Identify which cell holds the provided text, then report its [X, Y] central coordinate. 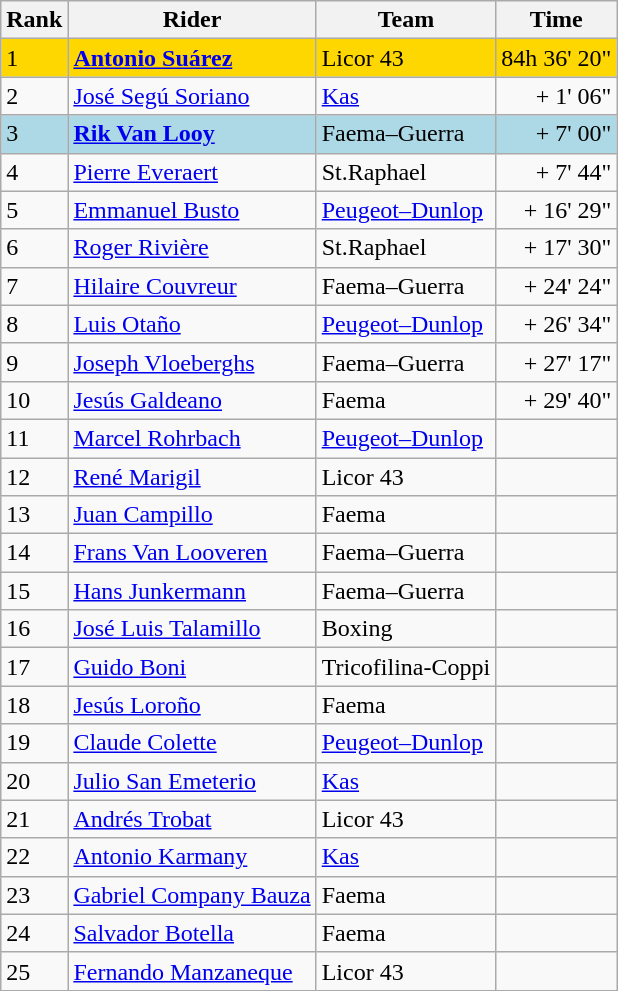
Antonio Karmany [192, 857]
4 [34, 172]
7 [34, 286]
+ 24' 24" [556, 286]
Fernando Manzaneque [192, 971]
Emmanuel Busto [192, 210]
+ 26' 34" [556, 324]
Rider [192, 20]
Pierre Everaert [192, 172]
12 [34, 477]
Antonio Suárez [192, 58]
24 [34, 933]
Rank [34, 20]
2 [34, 96]
10 [34, 400]
Salvador Botella [192, 933]
+ 7' 44" [556, 172]
25 [34, 971]
Rik Van Looy [192, 134]
Marcel Rohrbach [192, 438]
José Luis Talamillo [192, 629]
Hans Junkermann [192, 591]
11 [34, 438]
Frans Van Looveren [192, 553]
14 [34, 553]
+ 27' 17" [556, 362]
Julio San Emeterio [192, 781]
Time [556, 20]
9 [34, 362]
Joseph Vloeberghs [192, 362]
22 [34, 857]
15 [34, 591]
17 [34, 667]
16 [34, 629]
Jesús Loroño [192, 705]
Guido Boni [192, 667]
8 [34, 324]
Tricofilina-Coppi [406, 667]
+ 7' 00" [556, 134]
+ 17' 30" [556, 248]
23 [34, 895]
1 [34, 58]
Luis Otaño [192, 324]
Juan Campillo [192, 515]
Claude Colette [192, 743]
5 [34, 210]
Andrés Trobat [192, 819]
+ 1' 06" [556, 96]
Gabriel Company Bauza [192, 895]
19 [34, 743]
Boxing [406, 629]
6 [34, 248]
Jesús Galdeano [192, 400]
3 [34, 134]
René Marigil [192, 477]
84h 36' 20" [556, 58]
20 [34, 781]
21 [34, 819]
+ 29' 40" [556, 400]
Roger Rivière [192, 248]
José Segú Soriano [192, 96]
18 [34, 705]
+ 16' 29" [556, 210]
Hilaire Couvreur [192, 286]
Team [406, 20]
13 [34, 515]
